Find where the given text appears and provide that cell's center as (x, y) coordinate. 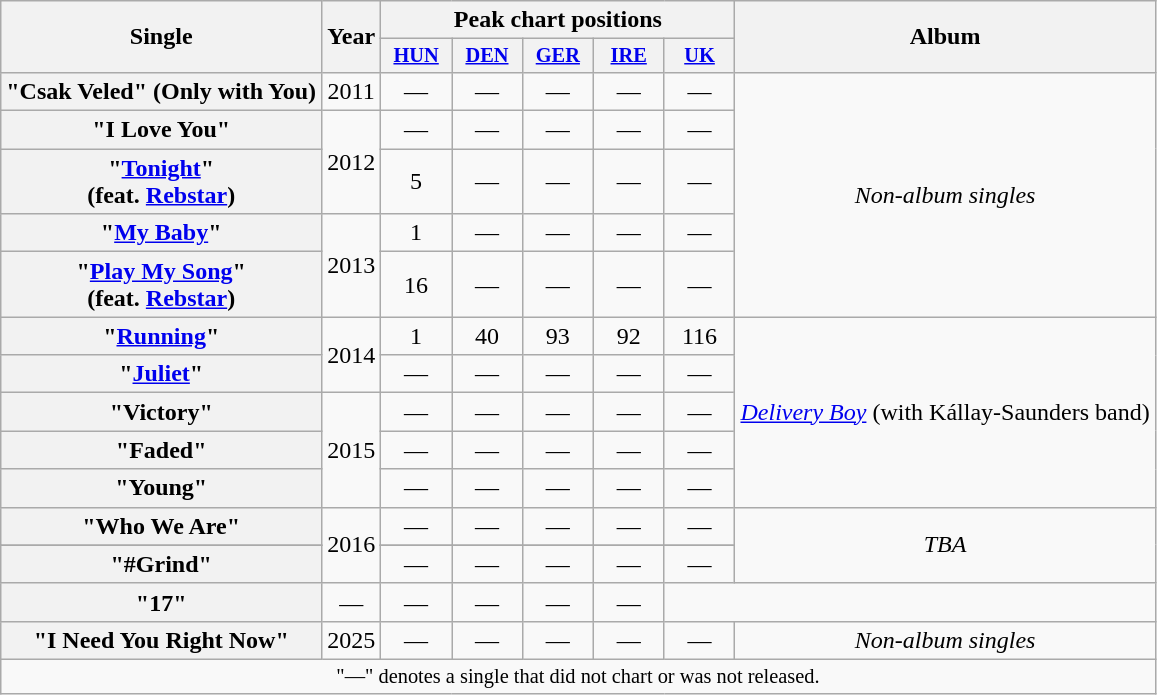
2016 (352, 545)
2012 (352, 162)
5 (416, 182)
"I Love You" (162, 130)
93 (558, 336)
"Play My Song" (feat. Rebstar) (162, 284)
"Young" (162, 488)
2013 (352, 266)
TBA (945, 545)
Single (162, 37)
2015 (352, 450)
Album (945, 37)
16 (416, 284)
"I Need You Right Now" (162, 640)
"—" denotes a single that did not chart or was not released. (578, 676)
"Tonight" (feat. Rebstar) (162, 182)
"Who We Are" (162, 526)
Delivery Boy (with Kállay-Saunders band) (945, 412)
116 (700, 336)
Peak chart positions (558, 20)
"#Grind" (162, 564)
2011 (352, 91)
92 (628, 336)
2014 (352, 355)
"Csak Veled" (Only with You) (162, 91)
GER (558, 56)
DEN (488, 56)
IRE (628, 56)
40 (488, 336)
"Running" (162, 336)
"Faded" (162, 450)
UK (700, 56)
"My Baby" (162, 233)
HUN (416, 56)
2025 (352, 640)
"Victory" (162, 412)
"Juliet" (162, 374)
Year (352, 37)
"17" (162, 602)
